Provide the (X, Y) coordinate of the cell's center where the given text is located.  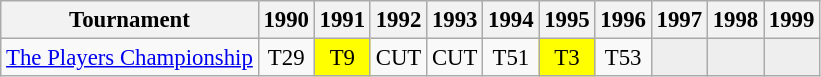
T9 (342, 58)
1998 (735, 20)
T3 (567, 58)
1997 (679, 20)
Tournament (130, 20)
The Players Championship (130, 58)
T51 (511, 58)
1991 (342, 20)
T53 (623, 58)
1990 (286, 20)
1996 (623, 20)
1995 (567, 20)
1999 (792, 20)
T29 (286, 58)
1992 (398, 20)
1993 (455, 20)
1994 (511, 20)
